Pinpoint the cell where the given text exists, returning its [X, Y] midpoint coordinate. 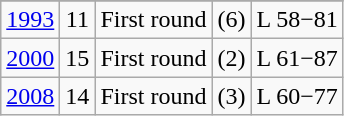
L 60−77 [297, 96]
2000 [30, 58]
14 [78, 96]
11 [78, 20]
(2) [232, 58]
L 61−87 [297, 58]
15 [78, 58]
1993 [30, 20]
L 58−81 [297, 20]
(6) [232, 20]
2008 [30, 96]
(3) [232, 96]
